Locate the cell with the specified text and output its [x, y] center coordinate. 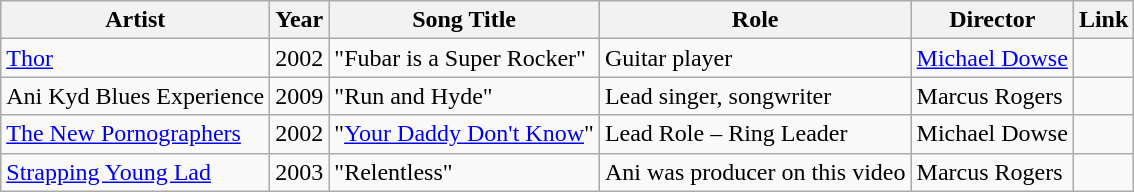
Strapping Young Lad [136, 172]
Lead Role – Ring Leader [755, 134]
Director [992, 20]
"Relentless" [464, 172]
Guitar player [755, 58]
2009 [300, 96]
The New Pornographers [136, 134]
Song Title [464, 20]
"Fubar is a Super Rocker" [464, 58]
Lead singer, songwriter [755, 96]
"Run and Hyde" [464, 96]
Link [1103, 20]
Ani was producer on this video [755, 172]
Role [755, 20]
Thor [136, 58]
Ani Kyd Blues Experience [136, 96]
Artist [136, 20]
Year [300, 20]
2003 [300, 172]
"Your Daddy Don't Know" [464, 134]
